Capture the cell that displays the provided text and extract its (X, Y) central coordinate. 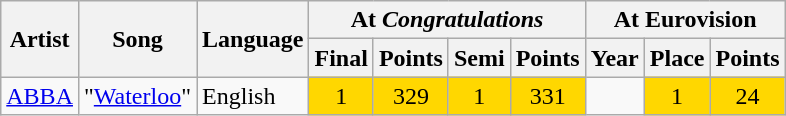
Final (341, 58)
329 (410, 96)
Semi (479, 58)
Place (677, 58)
Language (253, 39)
"Waterloo" (137, 96)
Year (614, 58)
331 (548, 96)
At Congratulations (447, 20)
Artist (40, 39)
English (253, 96)
24 (748, 96)
At Eurovision (685, 20)
ABBA (40, 96)
Song (137, 39)
